From the cell containing the given text, extract its center point as (X, Y) coordinate. 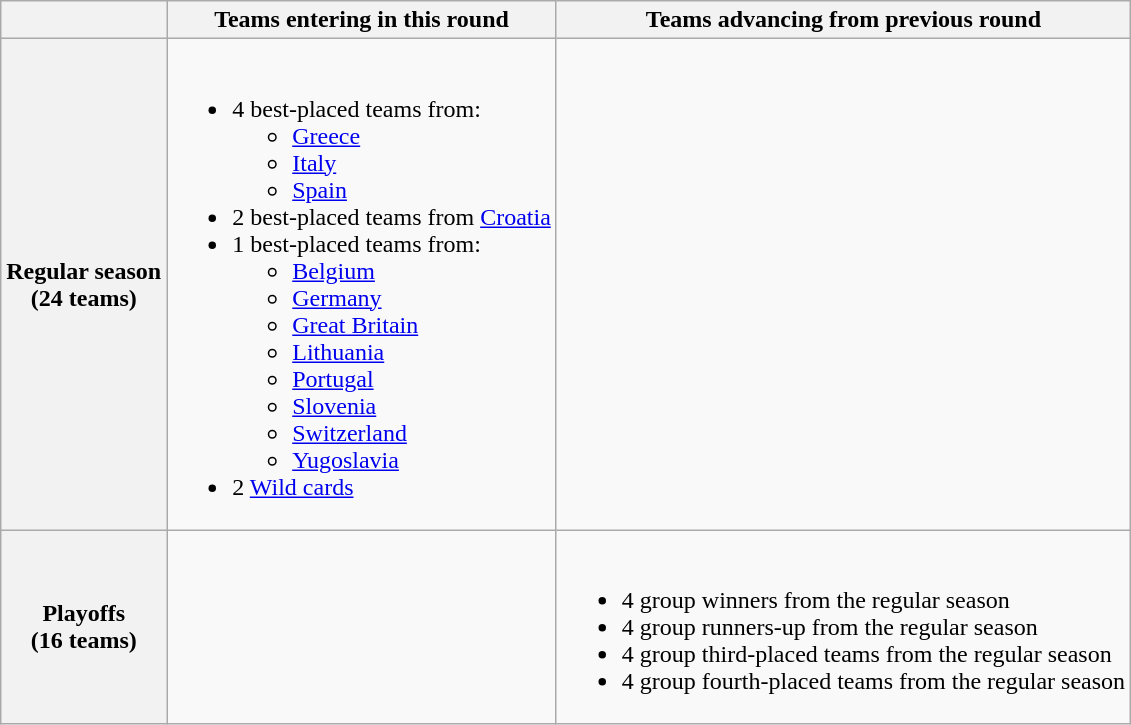
Teams entering in this round (362, 20)
Regular season(24 teams) (84, 284)
Playoffs(16 teams) (84, 627)
Teams advancing from previous round (843, 20)
